Capture the cell that displays the provided text and extract its (X, Y) central coordinate. 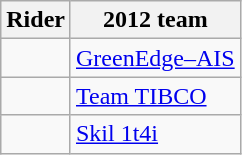
Rider (36, 20)
Skil 1t4i (155, 134)
Team TIBCO (155, 96)
2012 team (155, 20)
GreenEdge–AIS (155, 58)
